Locate the cell with the specified text and output its [x, y] center coordinate. 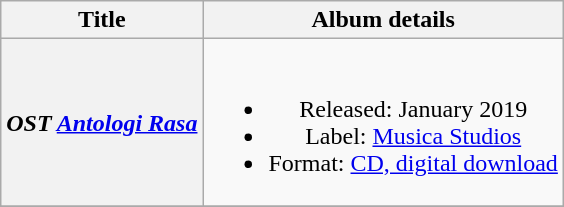
OST Antologi Rasa [102, 122]
Title [102, 20]
Released: January 2019Label: Musica StudiosFormat: CD, digital download [383, 122]
Album details [383, 20]
